Search for the cell housing the specified text and yield its [x, y] center coordinate. 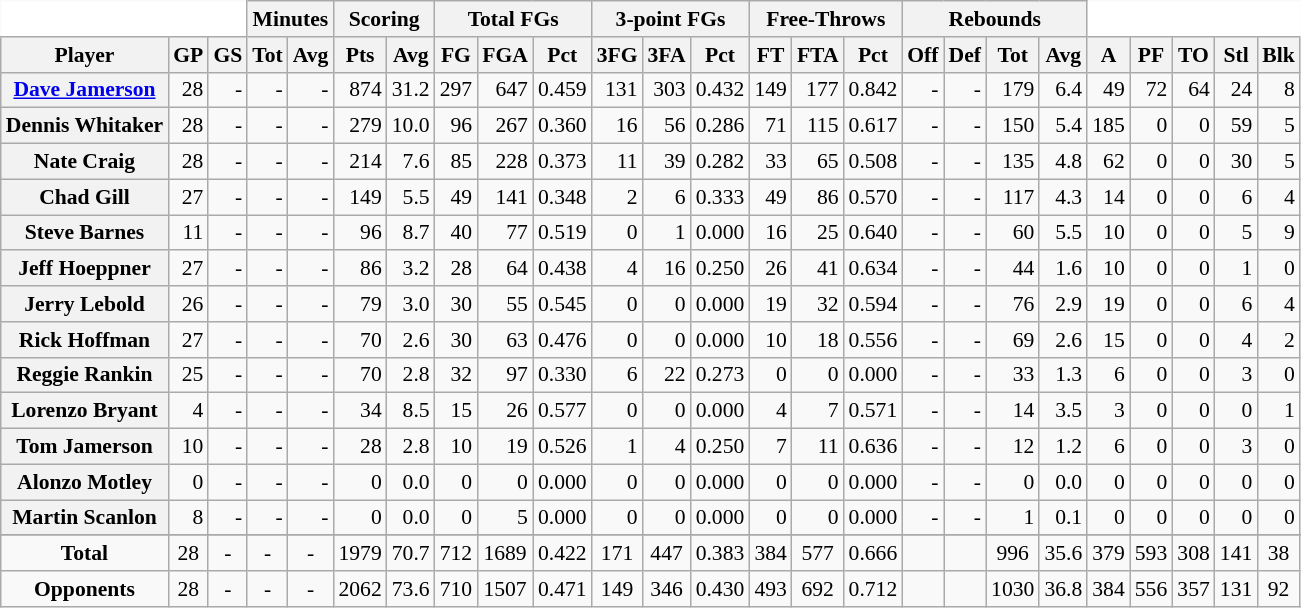
Reggie Rankin [84, 375]
0.617 [874, 126]
56 [667, 126]
297 [456, 90]
0.634 [874, 269]
39 [667, 162]
65 [818, 162]
135 [1012, 162]
346 [667, 589]
8.7 [411, 233]
3.2 [411, 269]
5.4 [1063, 126]
85 [456, 162]
7.6 [411, 162]
8.5 [411, 411]
70.7 [411, 554]
447 [667, 554]
Chad Gill [84, 197]
FG [456, 55]
34 [360, 411]
0.282 [720, 162]
357 [1194, 589]
1507 [505, 589]
FT [770, 55]
Steve Barnes [84, 233]
1.2 [1063, 447]
24 [1236, 90]
FGA [505, 55]
0.330 [562, 375]
0.430 [720, 589]
Martin Scanlon [84, 518]
Nate Craig [84, 162]
41 [818, 269]
0.571 [874, 411]
2.9 [1063, 304]
3.5 [1063, 411]
6.4 [1063, 90]
0.383 [720, 554]
279 [360, 126]
Lorenzo Bryant [84, 411]
171 [618, 554]
Alonzo Motley [84, 482]
72 [1152, 90]
647 [505, 90]
Pts [360, 55]
79 [360, 304]
0.459 [562, 90]
97 [505, 375]
PF [1152, 55]
59 [1236, 126]
44 [1012, 269]
Def [965, 55]
Dennis Whitaker [84, 126]
Total FGs [514, 19]
62 [1108, 162]
179 [1012, 90]
0.1 [1063, 518]
Tom Jamerson [84, 447]
10.0 [411, 126]
115 [818, 126]
63 [505, 340]
3FA [667, 55]
0.842 [874, 90]
77 [505, 233]
117 [1012, 197]
0.333 [720, 197]
0.545 [562, 304]
0.476 [562, 340]
0.286 [720, 126]
0.471 [562, 589]
Free-Throws [826, 19]
1030 [1012, 589]
1689 [505, 554]
214 [360, 162]
0.526 [562, 447]
Minutes [290, 19]
0.432 [720, 90]
593 [1152, 554]
712 [456, 554]
Stl [1236, 55]
Rebounds [994, 19]
185 [1108, 126]
0.636 [874, 447]
55 [505, 304]
Opponents [84, 589]
GS [228, 55]
0.519 [562, 233]
0.438 [562, 269]
Scoring [384, 19]
0.666 [874, 554]
12 [1012, 447]
31.2 [411, 90]
3FG [618, 55]
18 [818, 340]
60 [1012, 233]
493 [770, 589]
Jerry Lebold [84, 304]
Player [84, 55]
577 [818, 554]
1979 [360, 554]
710 [456, 589]
303 [667, 90]
874 [360, 90]
0.594 [874, 304]
996 [1012, 554]
69 [1012, 340]
GP [188, 55]
4.8 [1063, 162]
76 [1012, 304]
0.640 [874, 233]
0.570 [874, 197]
Off [922, 55]
1.6 [1063, 269]
3.0 [411, 304]
Dave Jamerson [84, 90]
Jeff Hoeppner [84, 269]
A [1108, 55]
73.6 [411, 589]
Blk [1278, 55]
71 [770, 126]
36.8 [1063, 589]
308 [1194, 554]
92 [1278, 589]
177 [818, 90]
0.556 [874, 340]
556 [1152, 589]
4.3 [1063, 197]
692 [818, 589]
40 [456, 233]
2062 [360, 589]
1.3 [1063, 375]
35.6 [1063, 554]
0.577 [562, 411]
379 [1108, 554]
TO [1194, 55]
0.508 [874, 162]
22 [667, 375]
0.360 [562, 126]
3-point FGs [671, 19]
228 [505, 162]
38 [1278, 554]
0.273 [720, 375]
0.373 [562, 162]
267 [505, 126]
0.348 [562, 197]
9 [1278, 233]
150 [1012, 126]
0.422 [562, 554]
Total [84, 554]
FTA [818, 55]
0.712 [874, 589]
Rick Hoffman [84, 340]
